Extract the (X, Y) coordinate from the center of the cell holding the provided text.  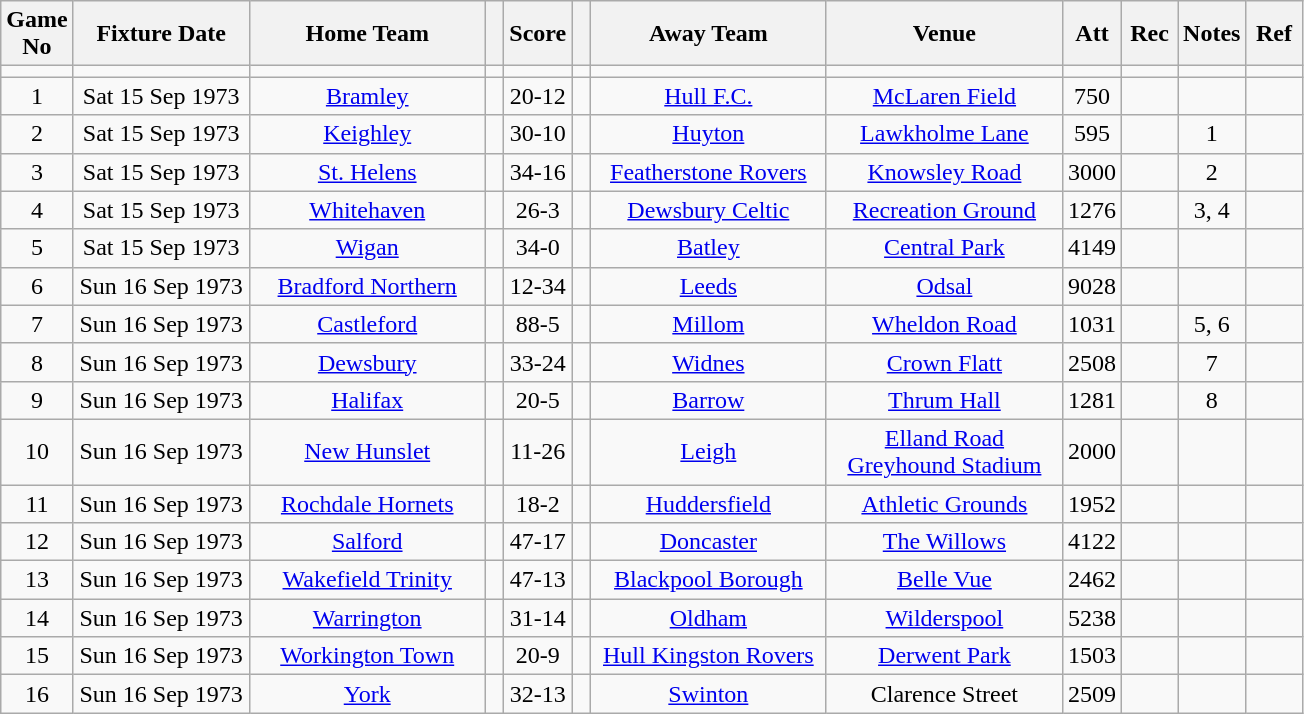
Castleford (367, 324)
34-16 (538, 172)
2462 (1092, 580)
McLaren Field (944, 96)
595 (1092, 134)
9028 (1092, 286)
750 (1092, 96)
Leeds (708, 286)
Featherstone Rovers (708, 172)
14 (37, 618)
Halifax (367, 400)
Wilderspool (944, 618)
Bradford Northern (367, 286)
Wigan (367, 248)
Venue (944, 34)
Score (538, 34)
York (367, 694)
Hull Kingston Rovers (708, 656)
16 (37, 694)
Barrow (708, 400)
1503 (1092, 656)
Huddersfield (708, 503)
Wheldon Road (944, 324)
Game No (37, 34)
Blackpool Borough (708, 580)
Clarence Street (944, 694)
Elland Road Greyhound Stadium (944, 452)
20-12 (538, 96)
26-3 (538, 210)
1031 (1092, 324)
18-2 (538, 503)
4149 (1092, 248)
St. Helens (367, 172)
Warrington (367, 618)
Widnes (708, 362)
Belle Vue (944, 580)
Doncaster (708, 542)
12 (37, 542)
4122 (1092, 542)
Knowsley Road (944, 172)
5, 6 (1212, 324)
13 (37, 580)
33-24 (538, 362)
11 (37, 503)
9 (37, 400)
20-9 (538, 656)
32-13 (538, 694)
5 (37, 248)
Central Park (944, 248)
Salford (367, 542)
New Hunslet (367, 452)
Derwent Park (944, 656)
Bramley (367, 96)
Athletic Grounds (944, 503)
Batley (708, 248)
10 (37, 452)
Leigh (708, 452)
4 (37, 210)
Dewsbury (367, 362)
Huyton (708, 134)
Hull F.C. (708, 96)
1952 (1092, 503)
Keighley (367, 134)
Odsal (944, 286)
Att (1092, 34)
5238 (1092, 618)
Dewsbury Celtic (708, 210)
Wakefield Trinity (367, 580)
3 (37, 172)
Swinton (708, 694)
Rochdale Hornets (367, 503)
2000 (1092, 452)
Thrum Hall (944, 400)
11-26 (538, 452)
12-34 (538, 286)
47-17 (538, 542)
2509 (1092, 694)
88-5 (538, 324)
Away Team (708, 34)
Notes (1212, 34)
2508 (1092, 362)
Home Team (367, 34)
15 (37, 656)
The Willows (944, 542)
3, 4 (1212, 210)
1276 (1092, 210)
31-14 (538, 618)
Rec (1150, 34)
Recreation Ground (944, 210)
34-0 (538, 248)
20-5 (538, 400)
Workington Town (367, 656)
Oldham (708, 618)
Crown Flatt (944, 362)
Whitehaven (367, 210)
3000 (1092, 172)
6 (37, 286)
Fixture Date (161, 34)
Millom (708, 324)
1281 (1092, 400)
47-13 (538, 580)
30-10 (538, 134)
Ref (1274, 34)
Lawkholme Lane (944, 134)
